Scan for the cell matching the given text and deliver its (x, y) coordinate at center. 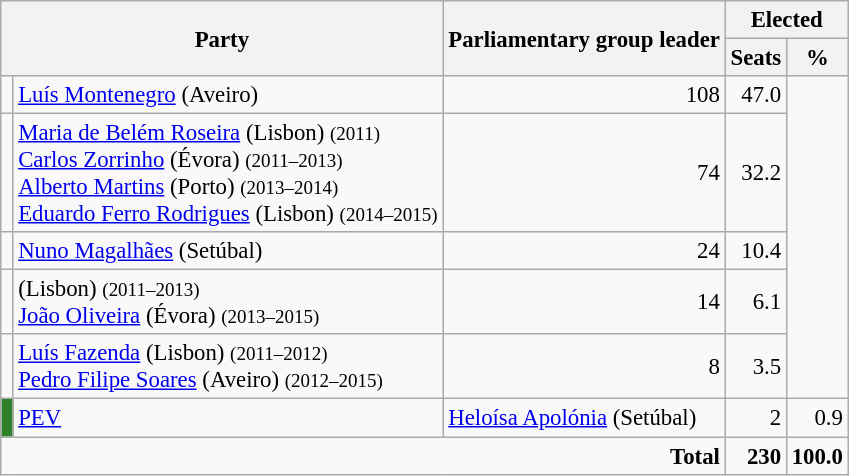
(Lisbon) (2011–2013)João Oliveira (Évora) (2013–2015) (228, 302)
Party (222, 38)
8 (584, 366)
Heloísa Apolónia (Setúbal) (584, 418)
2 (756, 418)
24 (584, 251)
230 (756, 456)
32.2 (756, 174)
Parliamentary group leader (584, 38)
108 (584, 95)
10.4 (756, 251)
Luís Fazenda (Lisbon) (2011–2012)Pedro Filipe Soares (Aveiro) (2012–2015) (228, 366)
% (817, 58)
14 (584, 302)
0.9 (817, 418)
74 (584, 174)
3.5 (756, 366)
PEV (228, 418)
100.0 (817, 456)
Elected (786, 20)
Total (363, 456)
47.0 (756, 95)
Seats (756, 58)
Nuno Magalhães (Setúbal) (228, 251)
6.1 (756, 302)
Luís Montenegro (Aveiro) (228, 95)
